Return the [x, y] coordinate for the center point of the cell that contains the specified text.  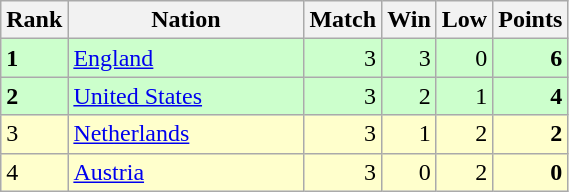
Austria [186, 172]
England [186, 58]
Netherlands [186, 134]
Low [464, 20]
Nation [186, 20]
Win [410, 20]
United States [186, 96]
Rank [34, 20]
Points [530, 20]
Match [343, 20]
6 [530, 58]
